Return [X, Y] of the center of cell containing provided text 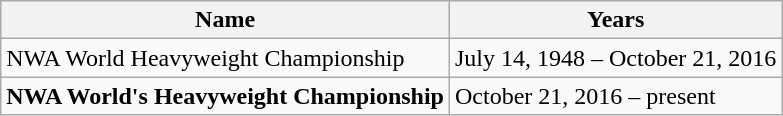
NWA World Heavyweight Championship [226, 58]
Years [615, 20]
NWA World's Heavyweight Championship [226, 96]
October 21, 2016 – present [615, 96]
Name [226, 20]
July 14, 1948 – October 21, 2016 [615, 58]
